For the text-containing cell, return its midpoint in [X, Y] coordinate format. 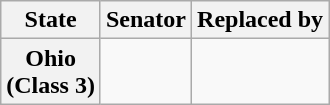
Ohio(Class 3) [51, 72]
Senator [146, 20]
Replaced by [260, 20]
State [51, 20]
